Capture the cell that displays the provided text and extract its [x, y] central coordinate. 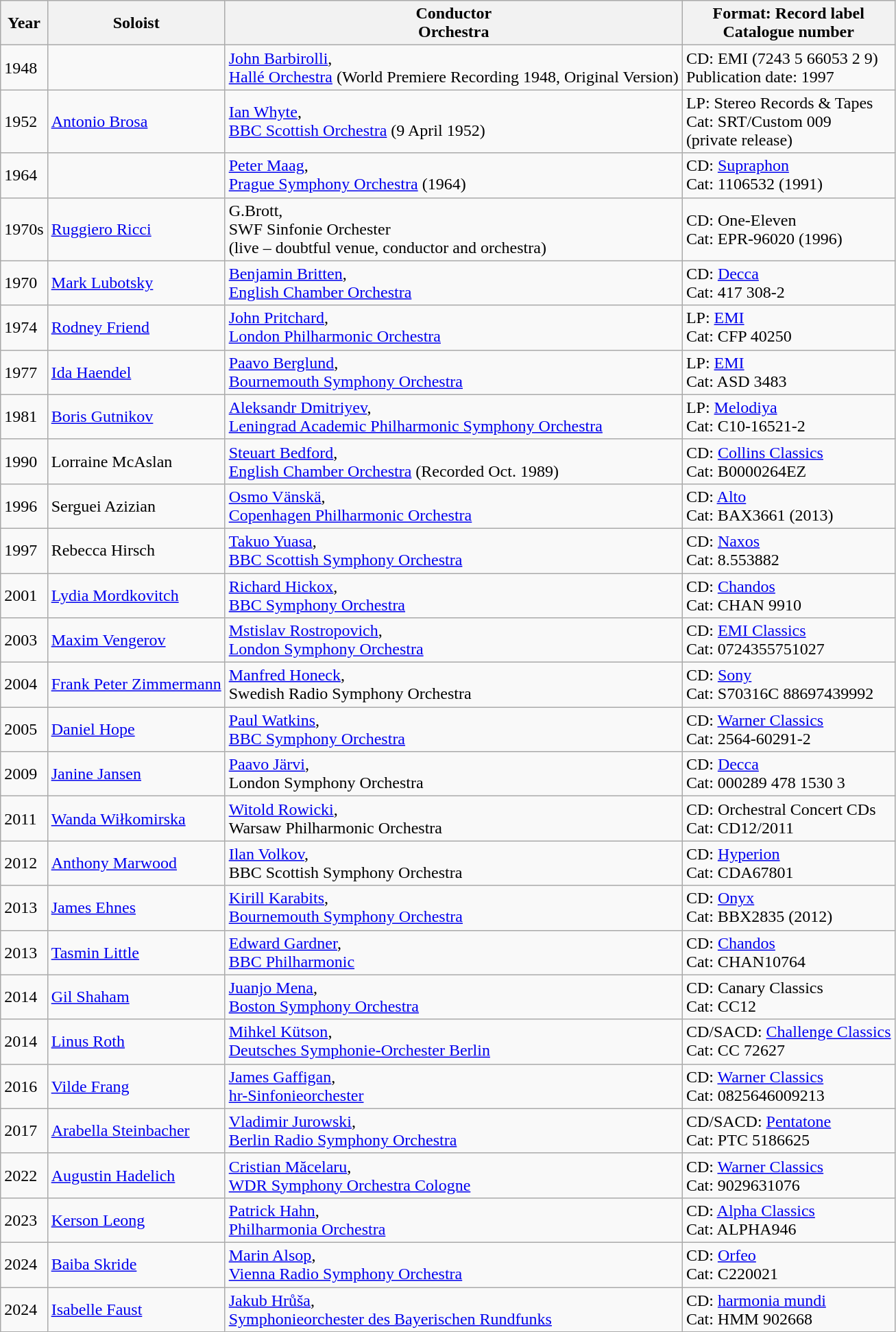
LP: Stereo Records & TapesCat: SRT/Custom 009 (private release) [788, 121]
Ida Haendel [136, 372]
CD/SACD: Challenge ClassicsCat: CC 72627 [788, 1041]
2022 [24, 1176]
Ruggiero Ricci [136, 229]
CD: Collins ClassicsCat: B0000264EZ [788, 461]
2011 [24, 819]
Rebecca Hirsch [136, 550]
Vilde Frang [136, 1086]
1970 [24, 283]
Mihkel Kütson,Deutsches Symphonie-Orchester Berlin [454, 1041]
Juanjo Mena,Boston Symphony Orchestra [454, 997]
G.Brott,SWF Sinfonie Orchester (live – doubtful venue, conductor and orchestra) [454, 229]
Ilan Volkov,BBC Scottish Symphony Orchestra [454, 863]
James Gaffigan,hr-Sinfonieorchester [454, 1086]
CD: Warner ClassicsCat: 0825646009213 [788, 1086]
Antonio Brosa [136, 121]
Frank Peter Zimmermann [136, 685]
Steuart Bedford,English Chamber Orchestra (Recorded Oct. 1989) [454, 461]
Maxim Vengerov [136, 641]
CD: NaxosCat: 8.553882 [788, 550]
Isabelle Faust [136, 1309]
1974 [24, 328]
Serguei Azizian [136, 506]
Daniel Hope [136, 730]
Augustin Hadelich [136, 1176]
Format: Record labelCatalogue number [788, 23]
Linus Roth [136, 1041]
CD: Warner ClassicsCat: 9029631076 [788, 1176]
CD: ChandosCat: CHAN10764 [788, 952]
James Ehnes [136, 908]
Lydia Mordkovitch [136, 595]
Paavo Järvi,London Symphony Orchestra [454, 774]
1977 [24, 372]
2003 [24, 641]
CD: EMI (7243 5 66053 2 9) Publication date: 1997 [788, 67]
CD: OnyxCat: BBX2835 (2012) [788, 908]
Edward Gardner,BBC Philharmonic [454, 952]
Witold Rowicki,Warsaw Philharmonic Orchestra [454, 819]
1996 [24, 506]
Rodney Friend [136, 328]
CD: EMI ClassicsCat: 0724355751027 [788, 641]
Aleksandr Dmitriyev,Leningrad Academic Philharmonic Symphony Orchestra [454, 417]
1981 [24, 417]
CD: Alpha ClassicsCat: ALPHA946 [788, 1220]
Osmo Vänskä,Copenhagen Philharmonic Orchestra [454, 506]
Mark Lubotsky [136, 283]
CD: DeccaCat: 417 308-2 [788, 283]
CD: SonyCat: S70316C 88697439992 [788, 685]
2001 [24, 595]
1997 [24, 550]
Manfred Honeck,Swedish Radio Symphony Orchestra [454, 685]
2009 [24, 774]
2017 [24, 1130]
Boris Gutnikov [136, 417]
CD: HyperionCat: CDA67801 [788, 863]
CD: harmonia mundiCat: HMM 902668 [788, 1309]
Kirill Karabits,Bournemouth Symphony Orchestra [454, 908]
Year [24, 23]
CD: Orchestral Concert CDsCat: CD12/2011 [788, 819]
Tasmin Little [136, 952]
Marin Alsop,Vienna Radio Symphony Orchestra [454, 1265]
Baiba Skride [136, 1265]
Paavo Berglund,Bournemouth Symphony Orchestra [454, 372]
John Pritchard,London Philharmonic Orchestra [454, 328]
ConductorOrchestra [454, 23]
Ian Whyte,BBC Scottish Orchestra (9 April 1952) [454, 121]
Soloist [136, 23]
LP: EMICat: ASD 3483 [788, 372]
CD: Warner ClassicsCat: 2564-60291-2 [788, 730]
Gil Shaham [136, 997]
Kerson Leong [136, 1220]
1964 [24, 176]
Patrick Hahn,Philharmonia Orchestra [454, 1220]
Vladimir Jurowski,Berlin Radio Symphony Orchestra [454, 1130]
Richard Hickox,BBC Symphony Orchestra [454, 595]
CD: OrfeoCat: C220021 [788, 1265]
CD/SACD: PentatoneCat: PTC 5186625 [788, 1130]
Takuo Yuasa,BBC Scottish Symphony Orchestra [454, 550]
LP: MelodiyaCat: С10-16521-2 [788, 417]
Wanda Wiłkomirska [136, 819]
Cristian Măcelaru,WDR Symphony Orchestra Cologne [454, 1176]
John Barbirolli,Hallé Orchestra (World Premiere Recording 1948, Original Version) [454, 67]
2023 [24, 1220]
2004 [24, 685]
Anthony Marwood [136, 863]
Janine Jansen [136, 774]
Peter Maag,Prague Symphony Orchestra (1964) [454, 176]
Paul Watkins,BBC Symphony Orchestra [454, 730]
1952 [24, 121]
Mstislav Rostropovich,London Symphony Orchestra [454, 641]
CD: One-ElevenCat: EPR-96020 (1996) [788, 229]
2005 [24, 730]
CD: SupraphonCat: 1106532 (1991) [788, 176]
Lorraine McAslan [136, 461]
2016 [24, 1086]
1970s [24, 229]
2012 [24, 863]
CD: Canary ClassicsCat: CC12 [788, 997]
CD: DeccaCat: 000289 478 1530 3 [788, 774]
1990 [24, 461]
LP: EMI Cat: CFP 40250 [788, 328]
Arabella Steinbacher [136, 1130]
CD: ChandosCat: CHAN 9910 [788, 595]
Benjamin Britten,English Chamber Orchestra [454, 283]
1948 [24, 67]
CD: AltoCat: BAX3661 (2013) [788, 506]
Jakub Hrůša,Symphonieorchester des Bayerischen Rundfunks [454, 1309]
